Provide the (x, y) coordinate of the cell's center where the given text is located.  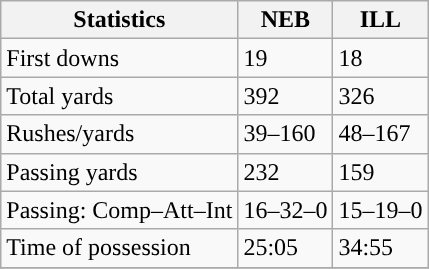
Passing yards (120, 172)
39–160 (286, 134)
16–32–0 (286, 210)
48–167 (380, 134)
NEB (286, 20)
392 (286, 96)
326 (380, 96)
Rushes/yards (120, 134)
34:55 (380, 248)
19 (286, 58)
Statistics (120, 20)
159 (380, 172)
Passing: Comp–Att–Int (120, 210)
ILL (380, 20)
25:05 (286, 248)
First downs (120, 58)
232 (286, 172)
Time of possession (120, 248)
15–19–0 (380, 210)
Total yards (120, 96)
18 (380, 58)
